Determine the (X, Y) coordinate at the center of the cell enclosing the given text.  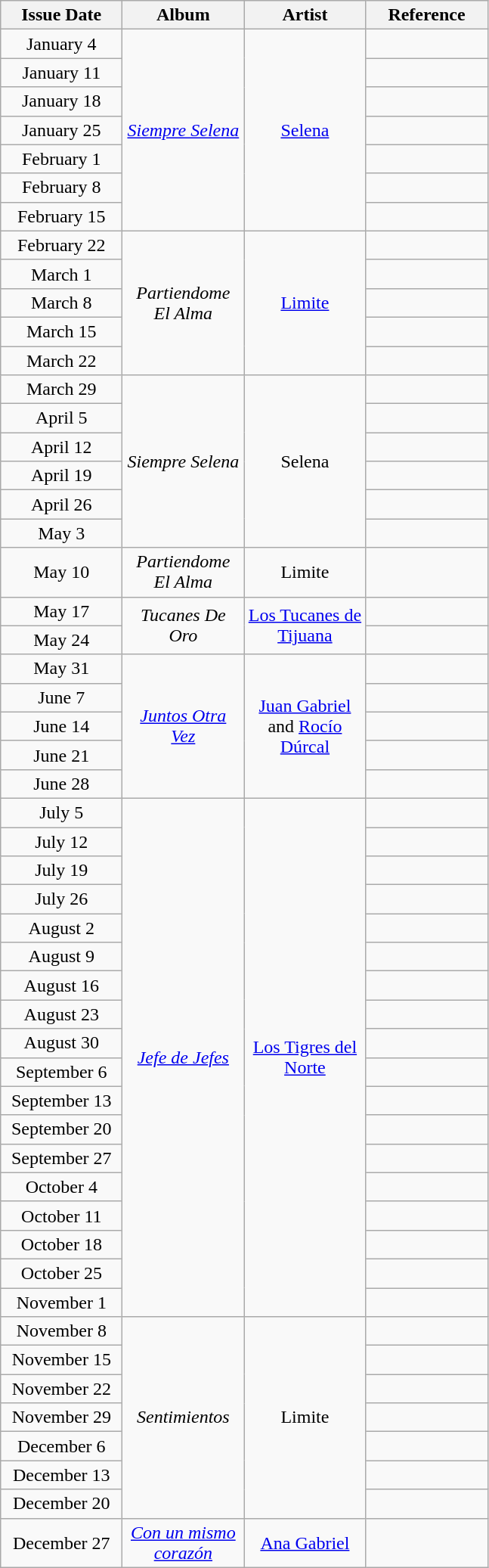
February 22 (62, 245)
Issue Date (62, 15)
Artist (305, 15)
November 22 (62, 1389)
May 31 (62, 669)
November 1 (62, 1302)
September 6 (62, 1072)
March 1 (62, 274)
Ana Gabriel (305, 1543)
November 29 (62, 1417)
July 19 (62, 871)
June 7 (62, 697)
August 2 (62, 928)
August 30 (62, 1043)
December 6 (62, 1446)
February 1 (62, 159)
July 26 (62, 899)
September 13 (62, 1101)
February 15 (62, 216)
March 22 (62, 361)
June 28 (62, 784)
December 27 (62, 1543)
January 4 (62, 44)
August 9 (62, 957)
Juntos Otra Vez (183, 726)
January 11 (62, 73)
February 8 (62, 188)
Tucanes De Oro (183, 626)
Los Tucanes de Tijuana (305, 626)
March 29 (62, 390)
March 8 (62, 303)
May 10 (62, 572)
May 24 (62, 640)
January 25 (62, 130)
Sentimientos (183, 1417)
Reference (426, 15)
September 27 (62, 1158)
Album (183, 15)
September 20 (62, 1129)
April 5 (62, 418)
Los Tigres del Norte (305, 1057)
December 20 (62, 1504)
January 18 (62, 101)
Jefe de Jefes (183, 1057)
October 18 (62, 1244)
November 15 (62, 1360)
Juan Gabriel and Rocío Dúrcal (305, 726)
October 25 (62, 1273)
October 4 (62, 1187)
August 16 (62, 986)
April 12 (62, 447)
May 3 (62, 533)
December 13 (62, 1475)
May 17 (62, 611)
August 23 (62, 1014)
April 26 (62, 505)
June 21 (62, 755)
July 12 (62, 842)
April 19 (62, 476)
June 14 (62, 726)
November 8 (62, 1331)
Con un mismo corazón (183, 1543)
March 15 (62, 331)
October 11 (62, 1216)
July 5 (62, 812)
